Locate the cell with the specified text and output its (X, Y) center coordinate. 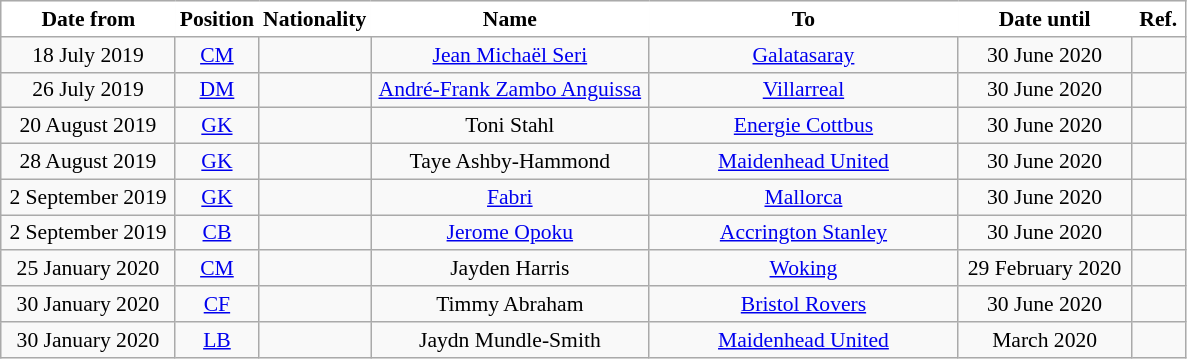
Ref. (1158, 19)
Galatasaray (804, 55)
Jerome Opoku (510, 233)
20 August 2019 (88, 126)
André-Frank Zambo Anguissa (510, 90)
29 February 2020 (1045, 269)
Position (217, 19)
Toni Stahl (510, 126)
Accrington Stanley (804, 233)
Woking (804, 269)
Villarreal (804, 90)
Taye Ashby-Hammond (510, 162)
CF (217, 304)
Bristol Rovers (804, 304)
Name (510, 19)
Mallorca (804, 197)
DM (217, 90)
Date from (88, 19)
To (804, 19)
18 July 2019 (88, 55)
March 2020 (1045, 340)
Nationality (315, 19)
Date until (1045, 19)
28 August 2019 (88, 162)
Energie Cottbus (804, 126)
Timmy Abraham (510, 304)
CB (217, 233)
Jean Michaël Seri (510, 55)
LB (217, 340)
Jayden Harris (510, 269)
26 July 2019 (88, 90)
Jaydn Mundle-Smith (510, 340)
Fabri (510, 197)
25 January 2020 (88, 269)
